Output the (X, Y) coordinate of the center of the cell containing the given text.  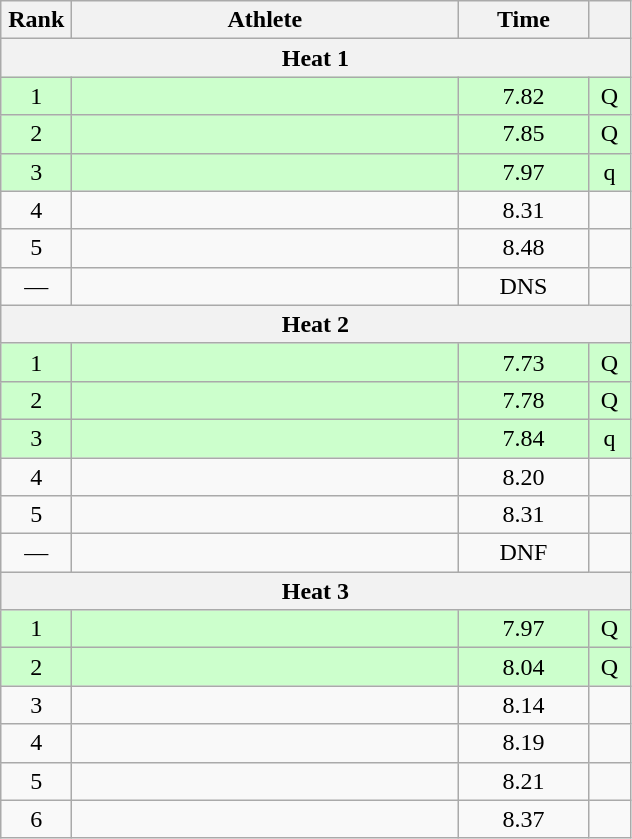
Heat 3 (316, 591)
8.04 (524, 667)
8.19 (524, 743)
Athlete (265, 20)
8.37 (524, 819)
Heat 2 (316, 324)
7.82 (524, 96)
7.85 (524, 134)
Heat 1 (316, 58)
8.21 (524, 781)
DNS (524, 286)
8.48 (524, 248)
8.14 (524, 705)
8.20 (524, 477)
7.78 (524, 400)
7.84 (524, 438)
Rank (36, 20)
7.73 (524, 362)
6 (36, 819)
Time (524, 20)
DNF (524, 553)
